Determine the (x, y) coordinate at the center of the cell enclosing the given text.  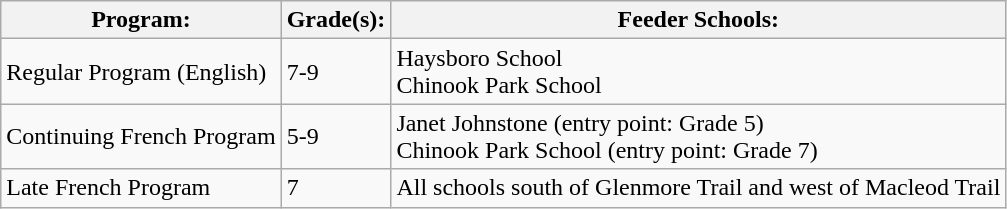
Feeder Schools: (698, 20)
Grade(s): (336, 20)
5-9 (336, 136)
Janet Johnstone (entry point: Grade 5)Chinook Park School (entry point: Grade 7) (698, 136)
Regular Program (English) (141, 72)
Haysboro SchoolChinook Park School (698, 72)
Late French Program (141, 188)
Continuing French Program (141, 136)
Program: (141, 20)
7 (336, 188)
7-9 (336, 72)
All schools south of Glenmore Trail and west of Macleod Trail (698, 188)
